Extract the [x, y] coordinate from the center of the cell holding the provided text.  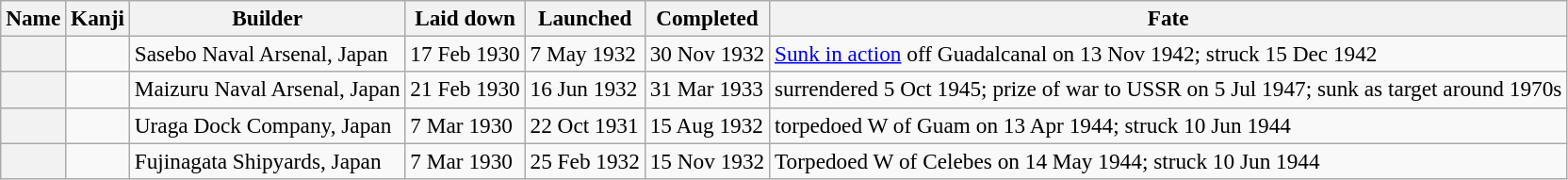
Sasebo Naval Arsenal, Japan [268, 54]
15 Aug 1932 [707, 125]
Fate [1168, 18]
30 Nov 1932 [707, 54]
Kanji [98, 18]
surrendered 5 Oct 1945; prize of war to USSR on 5 Jul 1947; sunk as target around 1970s [1168, 90]
Builder [268, 18]
Maizuru Naval Arsenal, Japan [268, 90]
16 Jun 1932 [584, 90]
21 Feb 1930 [465, 90]
25 Feb 1932 [584, 160]
22 Oct 1931 [584, 125]
Completed [707, 18]
Uraga Dock Company, Japan [268, 125]
Fujinagata Shipyards, Japan [268, 160]
Name [34, 18]
31 Mar 1933 [707, 90]
Launched [584, 18]
torpedoed W of Guam on 13 Apr 1944; struck 10 Jun 1944 [1168, 125]
15 Nov 1932 [707, 160]
7 May 1932 [584, 54]
Torpedoed W of Celebes on 14 May 1944; struck 10 Jun 1944 [1168, 160]
17 Feb 1930 [465, 54]
Sunk in action off Guadalcanal on 13 Nov 1942; struck 15 Dec 1942 [1168, 54]
Laid down [465, 18]
